Scan for the cell matching the given text and deliver its [x, y] coordinate at center. 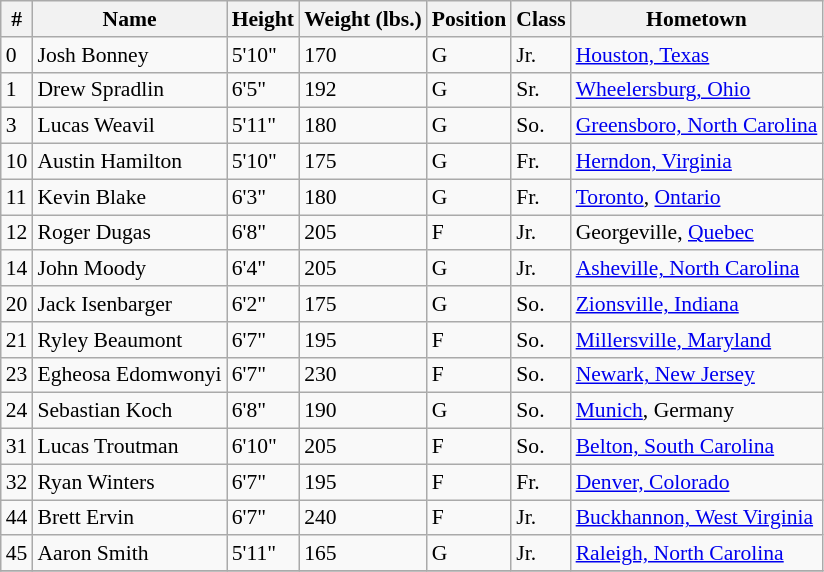
Ryley Beaumont [129, 340]
1 [17, 90]
44 [17, 518]
14 [17, 269]
11 [17, 197]
12 [17, 233]
Lucas Weavil [129, 126]
Houston, Texas [697, 55]
170 [363, 55]
Asheville, North Carolina [697, 269]
John Moody [129, 269]
Brett Ervin [129, 518]
31 [17, 447]
Austin Hamilton [129, 162]
Height [263, 19]
6'10" [263, 447]
Georgeville, Quebec [697, 233]
Aaron Smith [129, 554]
Name [129, 19]
32 [17, 482]
23 [17, 375]
Egheosa Edomwonyi [129, 375]
240 [363, 518]
10 [17, 162]
Drew Spradlin [129, 90]
Newark, New Jersey [697, 375]
Kevin Blake [129, 197]
Zionsville, Indiana [697, 304]
21 [17, 340]
3 [17, 126]
Josh Bonney [129, 55]
Wheelersburg, Ohio [697, 90]
190 [363, 411]
Denver, Colorado [697, 482]
20 [17, 304]
Raleigh, North Carolina [697, 554]
6'3" [263, 197]
Position [469, 19]
Herndon, Virginia [697, 162]
Ryan Winters [129, 482]
Sr. [540, 90]
6'5" [263, 90]
# [17, 19]
Sebastian Koch [129, 411]
230 [363, 375]
Millersville, Maryland [697, 340]
165 [363, 554]
Class [540, 19]
Buckhannon, West Virginia [697, 518]
6'4" [263, 269]
Lucas Troutman [129, 447]
Jack Isenbarger [129, 304]
Weight (lbs.) [363, 19]
24 [17, 411]
Munich, Germany [697, 411]
0 [17, 55]
6'2" [263, 304]
Belton, South Carolina [697, 447]
Greensboro, North Carolina [697, 126]
Hometown [697, 19]
45 [17, 554]
Toronto, Ontario [697, 197]
192 [363, 90]
Roger Dugas [129, 233]
